Locate the cell with the specified text and output its (X, Y) center coordinate. 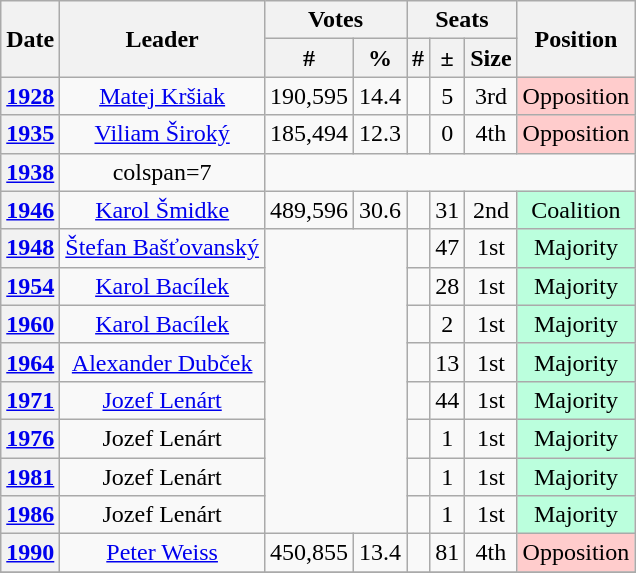
1964 (30, 362)
1948 (30, 248)
Coalition (576, 210)
Position (576, 39)
13.4 (380, 553)
1960 (30, 324)
1971 (30, 400)
Seats (462, 20)
1946 (30, 210)
44 (448, 400)
± (448, 58)
Date (30, 39)
3rd (491, 96)
0 (448, 134)
47 (448, 248)
13 (448, 362)
1935 (30, 134)
185,494 (308, 134)
Votes (335, 20)
1990 (30, 553)
489,596 (308, 210)
2 (448, 324)
14.4 (380, 96)
5 (448, 96)
1976 (30, 438)
28 (448, 286)
190,595 (308, 96)
Matej Kršiak (162, 96)
30.6 (380, 210)
Leader (162, 39)
% (380, 58)
Peter Weiss (162, 553)
81 (448, 553)
Karol Šmidke (162, 210)
1928 (30, 96)
31 (448, 210)
12.3 (380, 134)
1981 (30, 477)
Size (491, 58)
colspan=7 (162, 172)
1986 (30, 515)
1954 (30, 286)
450,855 (308, 553)
Štefan Bašťovanský (162, 248)
Alexander Dubček (162, 362)
2nd (491, 210)
1938 (30, 172)
Viliam Široký (162, 134)
